Return the (x, y) coordinate for the center point of the cell that contains the specified text.  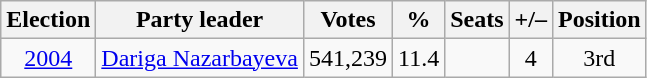
541,239 (348, 58)
11.4 (418, 58)
Position (599, 20)
Election (48, 20)
Dariga Nazarbayeva (200, 58)
Party leader (200, 20)
+/– (530, 20)
Seats (477, 20)
3rd (599, 58)
4 (530, 58)
2004 (48, 58)
Votes (348, 20)
% (418, 20)
